Extract the (X, Y) coordinate from the center of the cell holding the provided text.  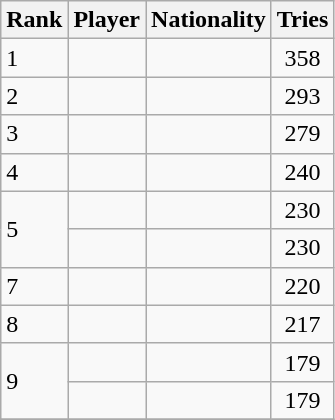
9 (34, 381)
2 (34, 96)
Nationality (209, 20)
Rank (34, 20)
7 (34, 286)
Tries (302, 20)
358 (302, 58)
4 (34, 172)
293 (302, 96)
240 (302, 172)
217 (302, 324)
279 (302, 134)
3 (34, 134)
1 (34, 58)
5 (34, 229)
220 (302, 286)
8 (34, 324)
Player (107, 20)
